For the text-containing cell, return its midpoint in [X, Y] coordinate format. 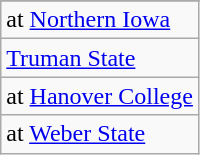
Truman State [100, 58]
at Weber State [100, 134]
at Hanover College [100, 96]
at Northern Iowa [100, 20]
